Find where the given text appears and provide that cell's center as (X, Y) coordinate. 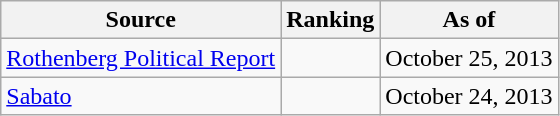
Ranking (330, 20)
October 25, 2013 (469, 58)
As of (469, 20)
Sabato (141, 96)
Source (141, 20)
Rothenberg Political Report (141, 58)
October 24, 2013 (469, 96)
